Return the [x, y] coordinate for the center point of the cell that contains the specified text.  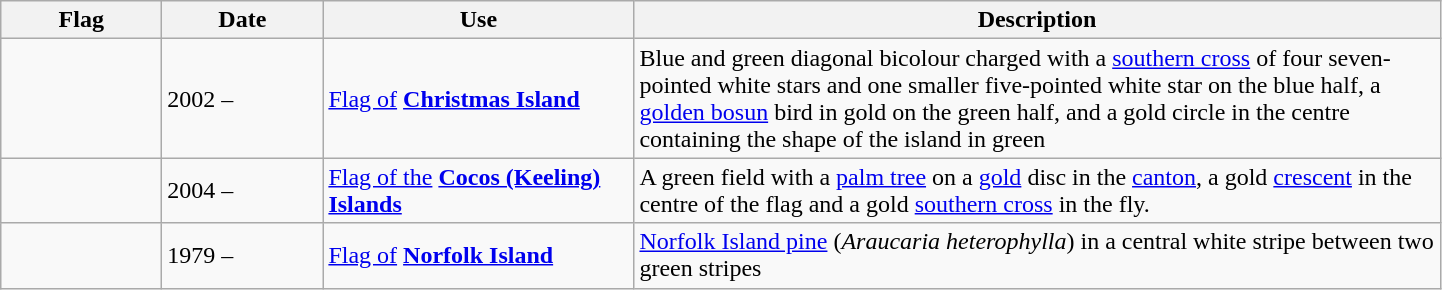
Flag [82, 20]
1979 – [242, 256]
Description [1037, 20]
Norfolk Island pine (Araucaria heterophylla) in a central white stripe between two green stripes [1037, 256]
Date [242, 20]
2002 – [242, 98]
Flag of Christmas Island [478, 98]
Flag of the Cocos (Keeling) Islands [478, 190]
Flag of Norfolk Island [478, 256]
2004 – [242, 190]
Use [478, 20]
A green field with a palm tree on a gold disc in the canton, a gold crescent in the centre of the flag and a gold southern cross in the fly. [1037, 190]
